Find where the given text appears and provide that cell's center as (X, Y) coordinate. 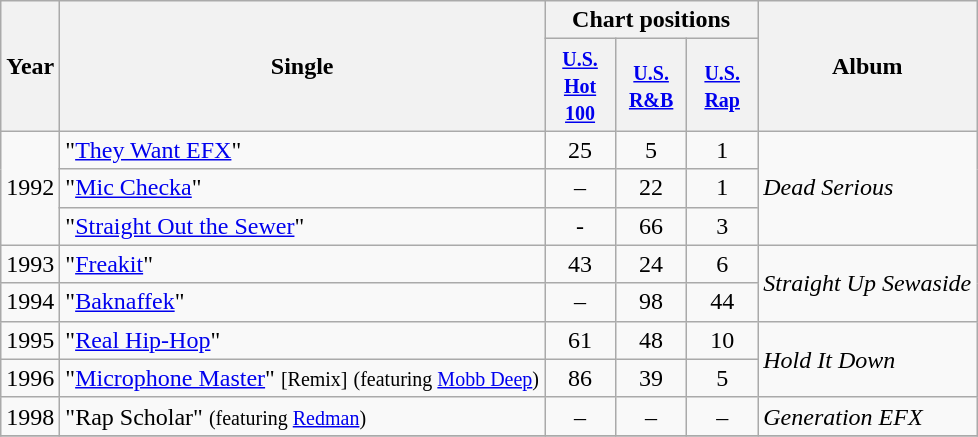
"Baknaffek" (302, 302)
"Real Hip-Hop" (302, 340)
"Mic Checka" (302, 188)
98 (652, 302)
1993 (30, 264)
U.S. Hot 100 (580, 85)
24 (652, 264)
86 (580, 378)
1995 (30, 340)
44 (722, 302)
U.S. Rap (722, 85)
22 (652, 188)
1992 (30, 188)
48 (652, 340)
6 (722, 264)
"Microphone Master" [Remix] (featuring Mobb Deep) (302, 378)
3 (722, 226)
61 (580, 340)
1998 (30, 416)
"Rap Scholar" (featuring Redman) (302, 416)
U.S. R&B (652, 85)
"They Want EFX" (302, 150)
43 (580, 264)
10 (722, 340)
"Freakit" (302, 264)
- (580, 226)
Generation EFX (868, 416)
66 (652, 226)
Dead Serious (868, 188)
Chart positions (652, 20)
"Straight Out the Sewer" (302, 226)
Album (868, 66)
1994 (30, 302)
39 (652, 378)
Single (302, 66)
Straight Up Sewaside (868, 283)
Year (30, 66)
25 (580, 150)
1996 (30, 378)
Hold It Down (868, 359)
